Identify which cell holds the provided text, then report its [X, Y] central coordinate. 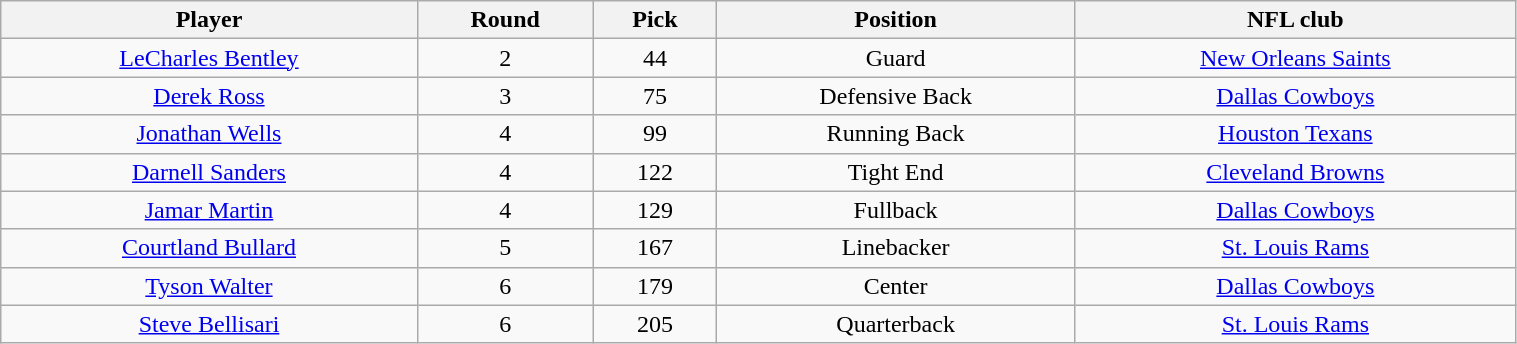
5 [505, 248]
Quarterback [896, 324]
Jonathan Wells [209, 134]
Defensive Back [896, 96]
LeCharles Bentley [209, 58]
Linebacker [896, 248]
Pick [654, 20]
2 [505, 58]
Center [896, 286]
99 [654, 134]
Running Back [896, 134]
Tyson Walter [209, 286]
75 [654, 96]
Steve Bellisari [209, 324]
3 [505, 96]
New Orleans Saints [1296, 58]
Player [209, 20]
Tight End [896, 172]
Houston Texans [1296, 134]
205 [654, 324]
Jamar Martin [209, 210]
129 [654, 210]
122 [654, 172]
Round [505, 20]
Cleveland Browns [1296, 172]
179 [654, 286]
NFL club [1296, 20]
Courtland Bullard [209, 248]
Position [896, 20]
Darnell Sanders [209, 172]
Fullback [896, 210]
Derek Ross [209, 96]
167 [654, 248]
Guard [896, 58]
44 [654, 58]
